Output the [x, y] coordinate of the center of the cell containing the given text.  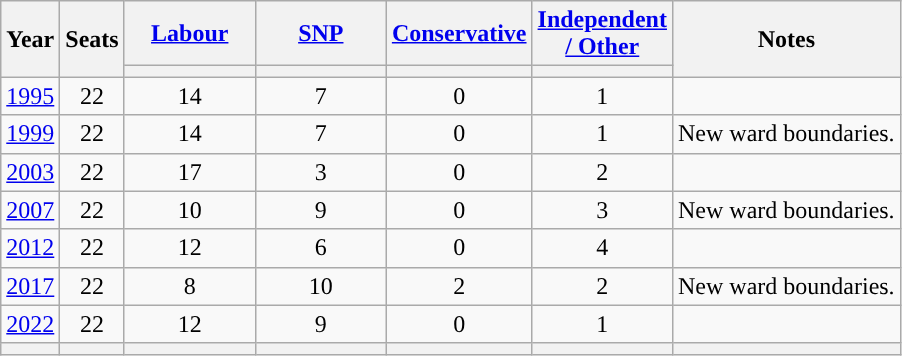
Labour [190, 34]
6 [320, 248]
2017 [30, 286]
1995 [30, 96]
Year [30, 39]
Conservative [459, 34]
1999 [30, 134]
Notes [786, 39]
Seats [92, 39]
8 [190, 286]
SNP [320, 34]
2012 [30, 248]
2022 [30, 324]
2007 [30, 210]
Independent / Other [602, 34]
4 [602, 248]
17 [190, 172]
2003 [30, 172]
